Search for the cell housing the specified text and yield its [x, y] center coordinate. 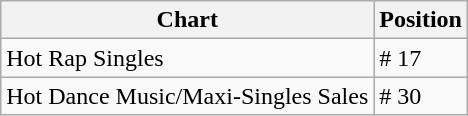
Position [421, 20]
Hot Dance Music/Maxi-Singles Sales [188, 96]
Chart [188, 20]
# 17 [421, 58]
# 30 [421, 96]
Hot Rap Singles [188, 58]
